Return the [X, Y] coordinate for the center point of the cell that contains the specified text.  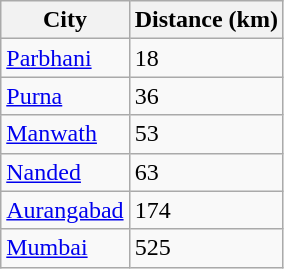
36 [206, 96]
Mumbai [65, 248]
City [65, 20]
525 [206, 248]
53 [206, 134]
Purna [65, 96]
63 [206, 172]
Distance (km) [206, 20]
174 [206, 210]
Parbhani [65, 58]
Manwath [65, 134]
Aurangabad [65, 210]
Nanded [65, 172]
18 [206, 58]
